Locate the cell with the specified text and output its (X, Y) center coordinate. 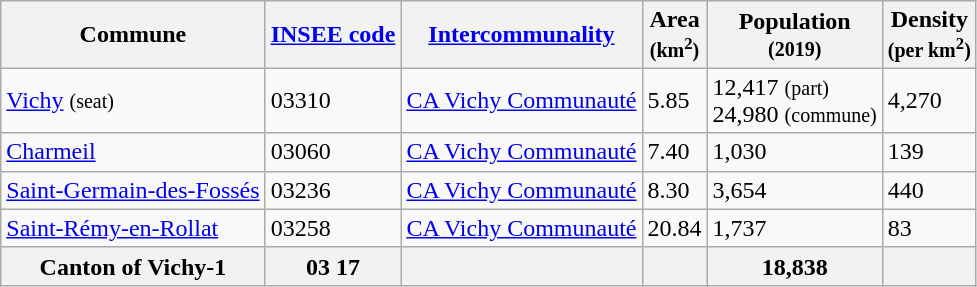
5.85 (674, 100)
4,270 (929, 100)
139 (929, 152)
Vichy (seat) (133, 100)
20.84 (674, 228)
83 (929, 228)
Commune (133, 34)
Area(km2) (674, 34)
Canton of Vichy-1 (133, 266)
03310 (333, 100)
Charmeil (133, 152)
Density(per km2) (929, 34)
Intercommunality (522, 34)
7.40 (674, 152)
12,417 (part)24,980 (commune) (794, 100)
03 17 (333, 266)
1,030 (794, 152)
8.30 (674, 190)
Population(2019) (794, 34)
03258 (333, 228)
Saint-Rémy-en-Rollat (133, 228)
18,838 (794, 266)
03060 (333, 152)
Saint-Germain-des-Fossés (133, 190)
3,654 (794, 190)
INSEE code (333, 34)
1,737 (794, 228)
440 (929, 190)
03236 (333, 190)
